Output the (x, y) coordinate of the center of the cell containing the given text.  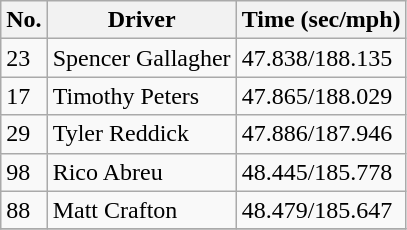
48.479/185.647 (321, 210)
23 (24, 58)
Tyler Reddick (142, 134)
Timothy Peters (142, 96)
47.865/188.029 (321, 96)
88 (24, 210)
29 (24, 134)
47.838/188.135 (321, 58)
47.886/187.946 (321, 134)
Time (sec/mph) (321, 20)
No. (24, 20)
Driver (142, 20)
98 (24, 172)
Spencer Gallagher (142, 58)
Matt Crafton (142, 210)
48.445/185.778 (321, 172)
17 (24, 96)
Rico Abreu (142, 172)
